Pinpoint the cell where the given text exists, returning its [X, Y] midpoint coordinate. 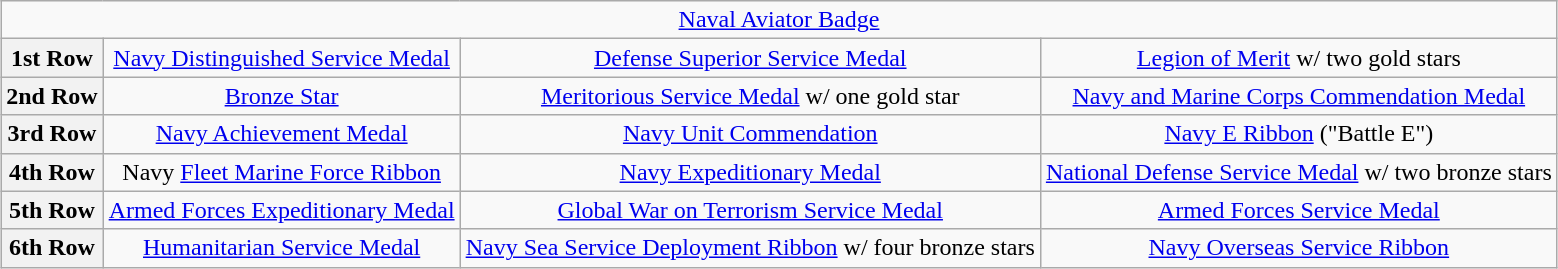
Navy Sea Service Deployment Ribbon w/ four bronze stars [750, 248]
Armed Forces Expeditionary Medal [282, 210]
Legion of Merit w/ two gold stars [1298, 58]
3rd Row [52, 134]
Humanitarian Service Medal [282, 248]
Navy Unit Commendation [750, 134]
Navy Achievement Medal [282, 134]
National Defense Service Medal w/ two bronze stars [1298, 172]
Navy and Marine Corps Commendation Medal [1298, 96]
Navy Overseas Service Ribbon [1298, 248]
Naval Aviator Badge [780, 20]
Navy Expeditionary Medal [750, 172]
Defense Superior Service Medal [750, 58]
Global War on Terrorism Service Medal [750, 210]
2nd Row [52, 96]
Navy Fleet Marine Force Ribbon [282, 172]
Navy Distinguished Service Medal [282, 58]
Navy E Ribbon ("Battle E") [1298, 134]
Armed Forces Service Medal [1298, 210]
4th Row [52, 172]
Bronze Star [282, 96]
Meritorious Service Medal w/ one gold star [750, 96]
6th Row [52, 248]
1st Row [52, 58]
5th Row [52, 210]
